Return the [X, Y] coordinate for the center point of the cell that contains the specified text.  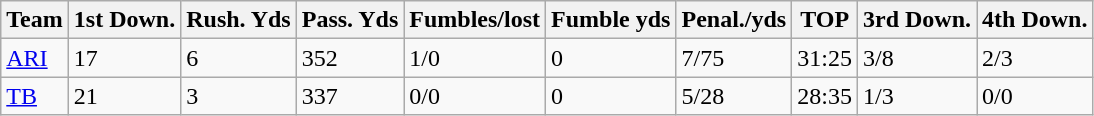
1st Down. [124, 20]
Rush. Yds [239, 20]
337 [350, 96]
352 [350, 58]
17 [124, 58]
TB [35, 96]
4th Down. [1035, 20]
31:25 [825, 58]
28:35 [825, 96]
6 [239, 58]
ARI [35, 58]
Penal./yds [734, 20]
Fumbles/lost [475, 20]
5/28 [734, 96]
TOP [825, 20]
Pass. Yds [350, 20]
3rd Down. [916, 20]
Fumble yds [611, 20]
Team [35, 20]
7/75 [734, 58]
1/0 [475, 58]
3 [239, 96]
21 [124, 96]
1/3 [916, 96]
2/3 [1035, 58]
3/8 [916, 58]
